Return (x, y) of the center of cell containing provided text 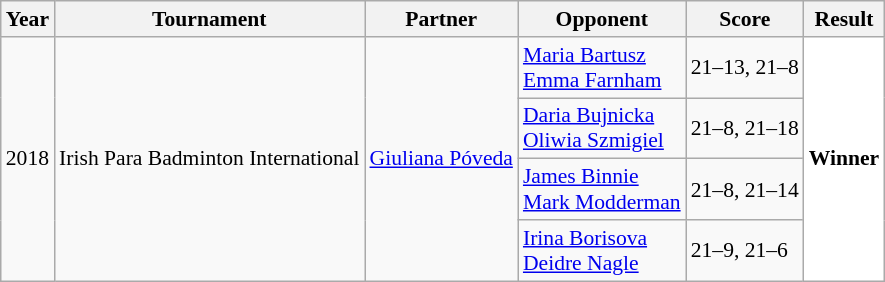
James Binnie Mark Modderman (602, 190)
Irina Borisova Deidre Nagle (602, 250)
Partner (440, 19)
21–8, 21–14 (745, 190)
21–9, 21–6 (745, 250)
Score (745, 19)
Daria Bujnicka Oliwia Szmigiel (602, 128)
21–8, 21–18 (745, 128)
Tournament (209, 19)
Opponent (602, 19)
Winner (844, 159)
Irish Para Badminton International (209, 159)
Result (844, 19)
21–13, 21–8 (745, 68)
2018 (28, 159)
Giuliana Póveda (440, 159)
Year (28, 19)
Maria Bartusz Emma Farnham (602, 68)
